Find where the given text appears and provide that cell's center as [X, Y] coordinate. 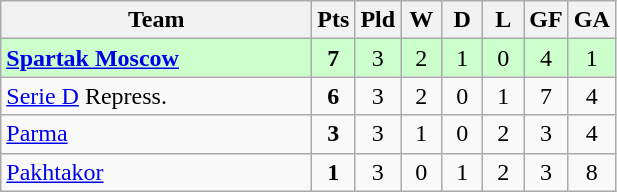
GF [546, 20]
D [462, 20]
8 [592, 172]
Pts [334, 20]
Team [156, 20]
W [422, 20]
Serie D Repress. [156, 96]
Parma [156, 134]
L [504, 20]
Spartak Moscow [156, 58]
GA [592, 20]
6 [334, 96]
Pld [378, 20]
Pakhtakor [156, 172]
